From the cell containing the given text, extract its center point as [X, Y] coordinate. 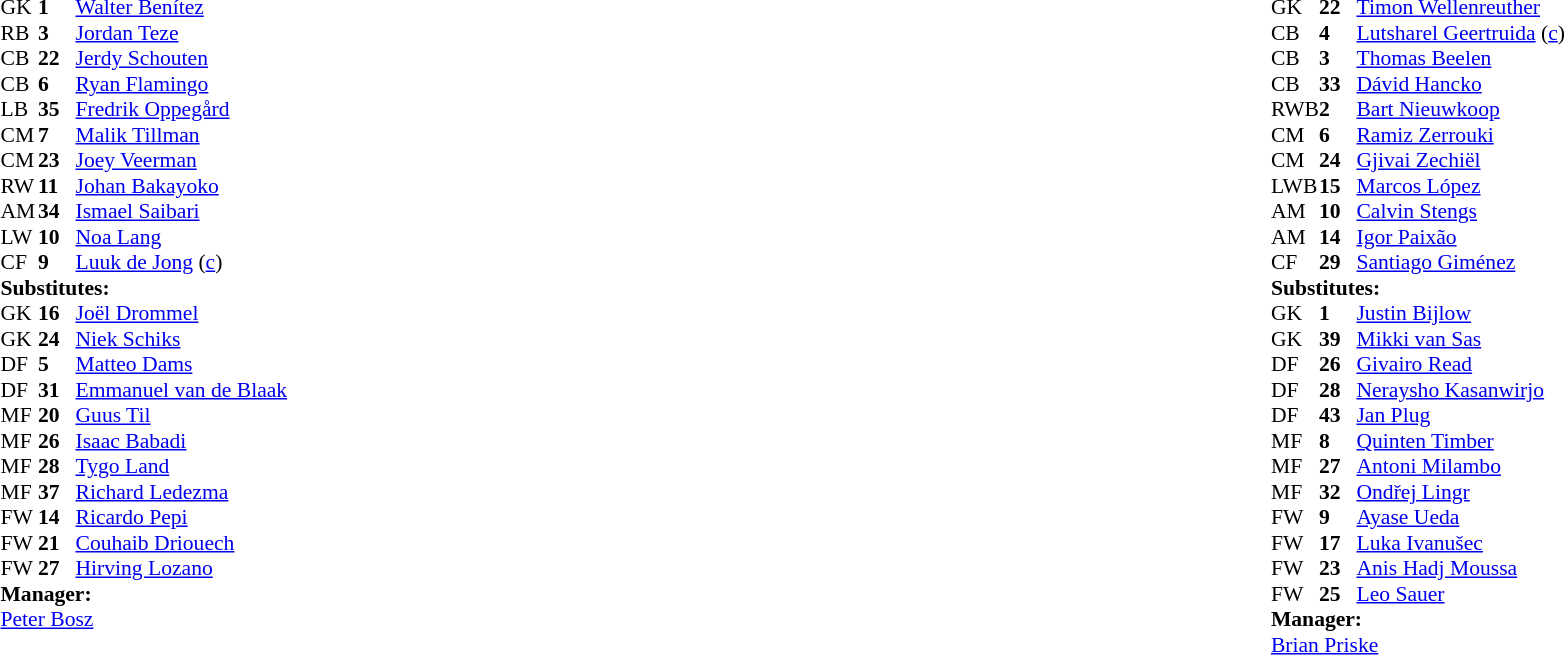
Peter Bosz [144, 619]
Guus Til [182, 415]
Jerdy Schouten [182, 59]
Substitutes: [144, 288]
RWB [1295, 109]
Richard Ledezma [182, 492]
39 [1338, 339]
20 [57, 415]
Ryan Flamingo [182, 84]
Joey Veerman [182, 161]
34 [57, 211]
Matteo Dams [182, 365]
43 [1338, 415]
Emmanuel van de Blaak [182, 390]
Malik Tillman [182, 135]
Hirving Lozano [182, 569]
4 [1338, 33]
2 [1338, 109]
Joël Drommel [182, 313]
35 [57, 109]
Isaac Babadi [182, 441]
25 [1338, 594]
Noa Lang [182, 237]
Johan Bakayoko [182, 186]
8 [1338, 441]
37 [57, 492]
32 [1338, 492]
7 [57, 135]
11 [57, 186]
LWB [1295, 186]
Ismael Saibari [182, 211]
LW [19, 237]
RB [19, 33]
29 [1338, 263]
33 [1338, 84]
5 [57, 365]
Couhaib Driouech [182, 543]
Tygo Land [182, 467]
22 [57, 59]
Luuk de Jong (c) [182, 263]
21 [57, 543]
Jordan Teze [182, 33]
16 [57, 313]
Fredrik Oppegård [182, 109]
Ricardo Pepi [182, 517]
LB [19, 109]
15 [1338, 186]
RW [19, 186]
17 [1338, 543]
Manager: [144, 594]
1 [1338, 313]
Niek Schiks [182, 339]
31 [57, 390]
